Return the (x, y) coordinate for the center point of the cell that contains the specified text.  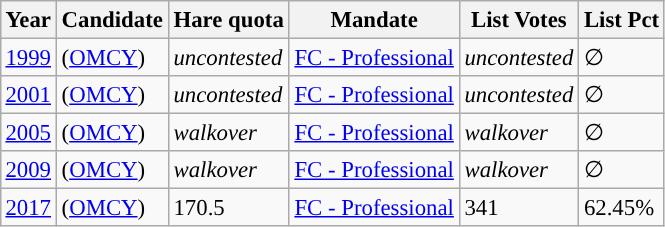
2005 (28, 133)
170.5 (228, 208)
62.45% (622, 208)
2009 (28, 170)
Candidate (112, 20)
2001 (28, 95)
Mandate (374, 20)
Year (28, 20)
List Votes (518, 20)
341 (518, 208)
Hare quota (228, 20)
List Pct (622, 20)
1999 (28, 57)
2017 (28, 208)
